Return the (x, y) coordinate for the center point of the cell that contains the specified text.  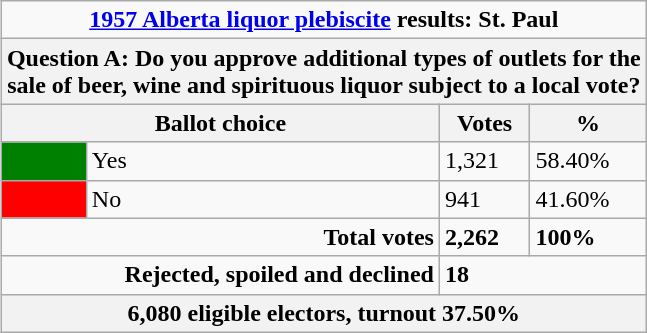
41.60% (588, 199)
Votes (484, 123)
6,080 eligible electors, turnout 37.50% (324, 313)
941 (484, 199)
% (588, 123)
58.40% (588, 161)
Yes (262, 161)
1957 Alberta liquor plebiscite results: St. Paul (324, 20)
Rejected, spoiled and declined (220, 275)
1,321 (484, 161)
18 (542, 275)
2,262 (484, 237)
Question A: Do you approve additional types of outlets for the sale of beer, wine and spirituous liquor subject to a local vote? (324, 72)
Total votes (220, 237)
Ballot choice (220, 123)
No (262, 199)
100% (588, 237)
